Search for the cell housing the specified text and yield its [X, Y] center coordinate. 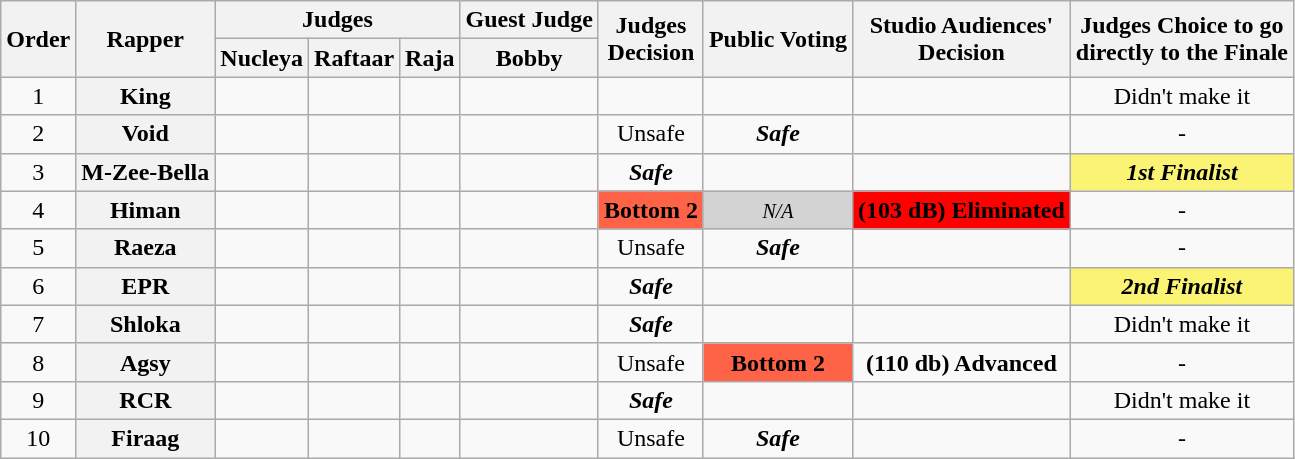
Nucleya [262, 58]
2nd Finalist [1182, 286]
Public Voting [778, 39]
Order [38, 39]
9 [38, 400]
1 [38, 96]
(103 dB) Eliminated [962, 210]
Agsy [146, 362]
Firaag [146, 438]
Judges [338, 20]
Rapper [146, 39]
Raftaar [354, 58]
Himan [146, 210]
8 [38, 362]
M-Zee-Bella [146, 172]
7 [38, 324]
2 [38, 134]
5 [38, 248]
EPR [146, 286]
Studio Audiences'Decision [962, 39]
Raja [430, 58]
6 [38, 286]
Guest Judge [529, 20]
1st Finalist [1182, 172]
Void [146, 134]
RCR [146, 400]
JudgesDecision [650, 39]
King [146, 96]
(110 db) Advanced [962, 362]
10 [38, 438]
Bobby [529, 58]
Judges Choice to godirectly to the Finale [1182, 39]
3 [38, 172]
4 [38, 210]
Raeza [146, 248]
N/A [778, 210]
Shloka [146, 324]
